For the text-containing cell, return its midpoint in [x, y] coordinate format. 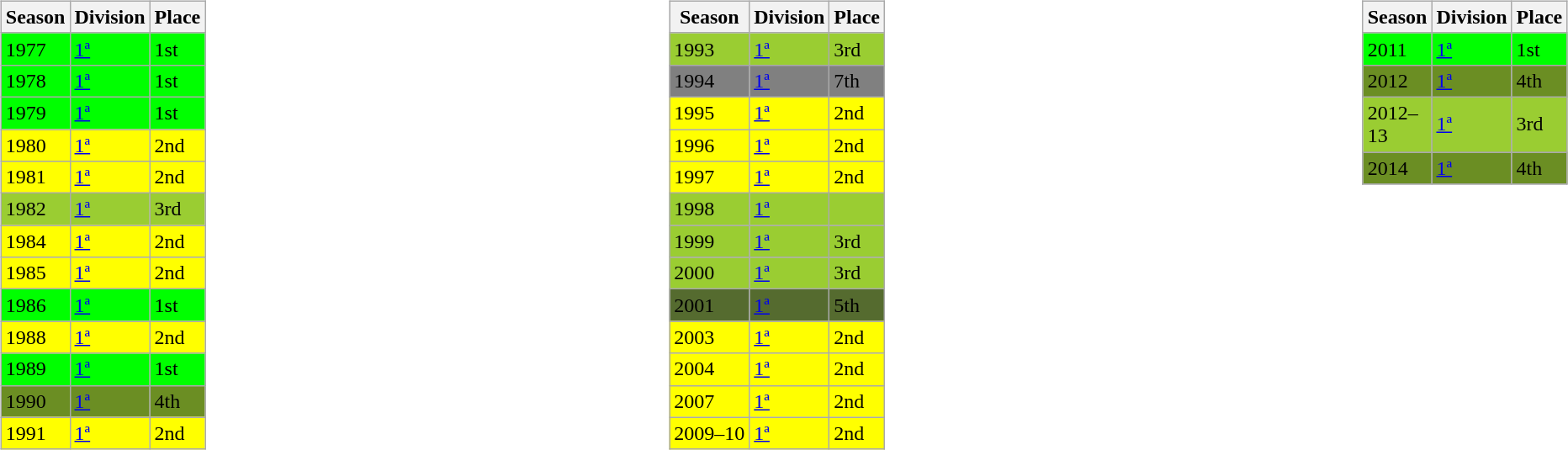
2000 [710, 273]
1999 [710, 241]
1996 [710, 146]
2011 [1397, 49]
1990 [35, 401]
1995 [710, 113]
1985 [35, 273]
1988 [35, 337]
1982 [35, 209]
2004 [710, 369]
1980 [35, 146]
5th [857, 305]
2012 [1397, 81]
7th [857, 81]
2001 [710, 305]
1984 [35, 241]
2003 [710, 337]
2007 [710, 401]
1986 [35, 305]
1994 [710, 81]
1991 [35, 433]
1997 [710, 177]
1993 [710, 49]
1979 [35, 113]
1998 [710, 209]
1978 [35, 81]
1981 [35, 177]
2012–13 [1397, 124]
1989 [35, 369]
2009–10 [710, 433]
1977 [35, 49]
2014 [1397, 167]
